Return (x, y) of the center of cell containing provided text 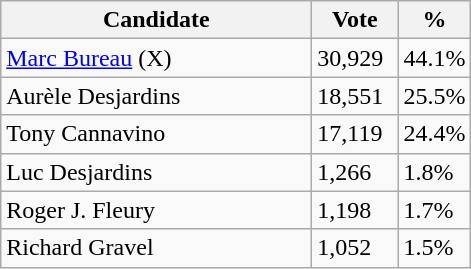
Aurèle Desjardins (156, 96)
1,266 (355, 172)
24.4% (434, 134)
Vote (355, 20)
44.1% (434, 58)
1,198 (355, 210)
25.5% (434, 96)
Richard Gravel (156, 248)
1.8% (434, 172)
Tony Cannavino (156, 134)
18,551 (355, 96)
17,119 (355, 134)
1.7% (434, 210)
% (434, 20)
1.5% (434, 248)
1,052 (355, 248)
Roger J. Fleury (156, 210)
Marc Bureau (X) (156, 58)
30,929 (355, 58)
Luc Desjardins (156, 172)
Candidate (156, 20)
